Return [x, y] of the center of cell containing provided text 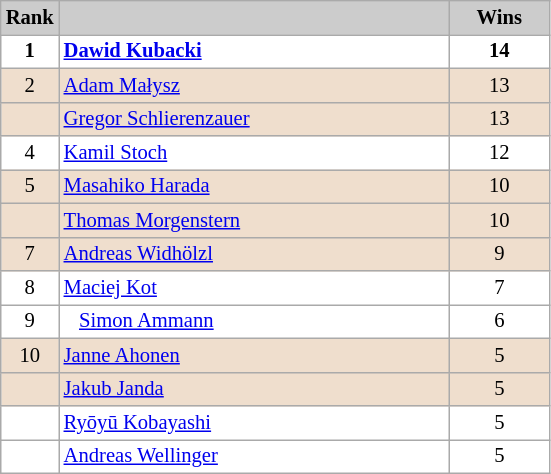
Andreas Wellinger [254, 456]
Maciej Kot [254, 287]
2 [30, 85]
Andreas Widhölzl [254, 254]
Rank [30, 17]
14 [499, 51]
Gregor Schlierenzauer [254, 119]
Simon Ammann [254, 321]
Janne Ahonen [254, 355]
8 [30, 287]
Jakub Janda [254, 389]
1 [30, 51]
Kamil Stoch [254, 153]
6 [499, 321]
12 [499, 153]
Dawid Kubacki [254, 51]
4 [30, 153]
Ryōyū Kobayashi [254, 423]
Wins [499, 17]
Thomas Morgenstern [254, 220]
Masahiko Harada [254, 186]
Adam Małysz [254, 85]
